Scan for the cell matching the given text and deliver its (X, Y) coordinate at center. 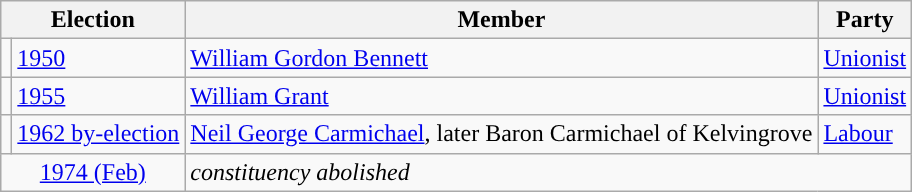
Party (865, 20)
1955 (98, 96)
1950 (98, 58)
constituency abolished (548, 172)
William Grant (502, 96)
Neil George Carmichael, later Baron Carmichael of Kelvingrove (502, 134)
Labour (865, 134)
1962 by-election (98, 134)
William Gordon Bennett (502, 58)
Member (502, 20)
Election (93, 20)
1974 (Feb) (93, 172)
